Detect which cell encompasses the target text, then output its [X, Y] center coordinate. 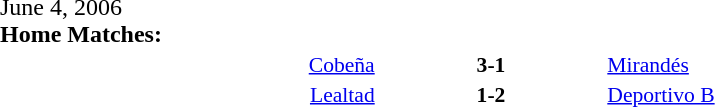
3-1 [492, 64]
